Locate the cell with the specified text and output its (X, Y) center coordinate. 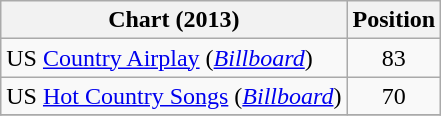
US Hot Country Songs (Billboard) (174, 96)
Position (394, 20)
70 (394, 96)
US Country Airplay (Billboard) (174, 58)
83 (394, 58)
Chart (2013) (174, 20)
